From the cell containing the given text, extract its center point as (X, Y) coordinate. 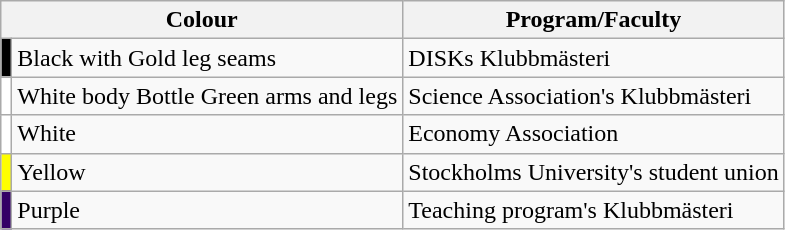
Stockholms University's student union (594, 172)
Teaching program's Klubbmästeri (594, 210)
Science Association's Klubbmästeri (594, 96)
White body Bottle Green arms and legs (208, 96)
Program/Faculty (594, 20)
Economy Association (594, 134)
Purple (208, 210)
Black with Gold leg seams (208, 58)
Yellow (208, 172)
DISKs Klubbmästeri (594, 58)
Colour (202, 20)
White (208, 134)
